Provide the [X, Y] coordinate of the cell's center where the given text is located.  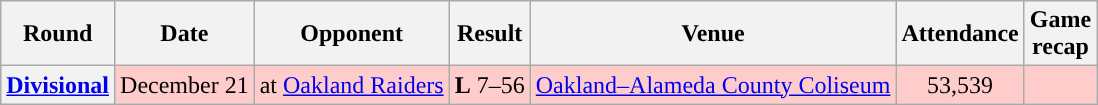
at Oakland Raiders [352, 85]
Attendance [960, 34]
Opponent [352, 34]
Result [490, 34]
Oakland–Alameda County Coliseum [713, 85]
53,539 [960, 85]
Round [58, 34]
L 7–56 [490, 85]
Divisional [58, 85]
Venue [713, 34]
Gamerecap [1060, 34]
December 21 [185, 85]
Date [185, 34]
